Locate the cell with the specified text and output its [X, Y] center coordinate. 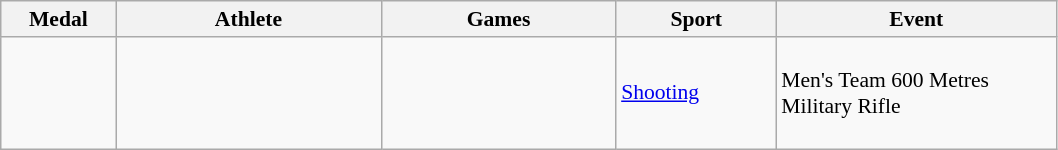
Shooting [696, 93]
Medal [58, 19]
Event [916, 19]
Athlete [248, 19]
Games [498, 19]
Sport [696, 19]
Men's Team 600 Metres Military Rifle [916, 93]
